Output the [x, y] coordinate of the center of the cell containing the given text.  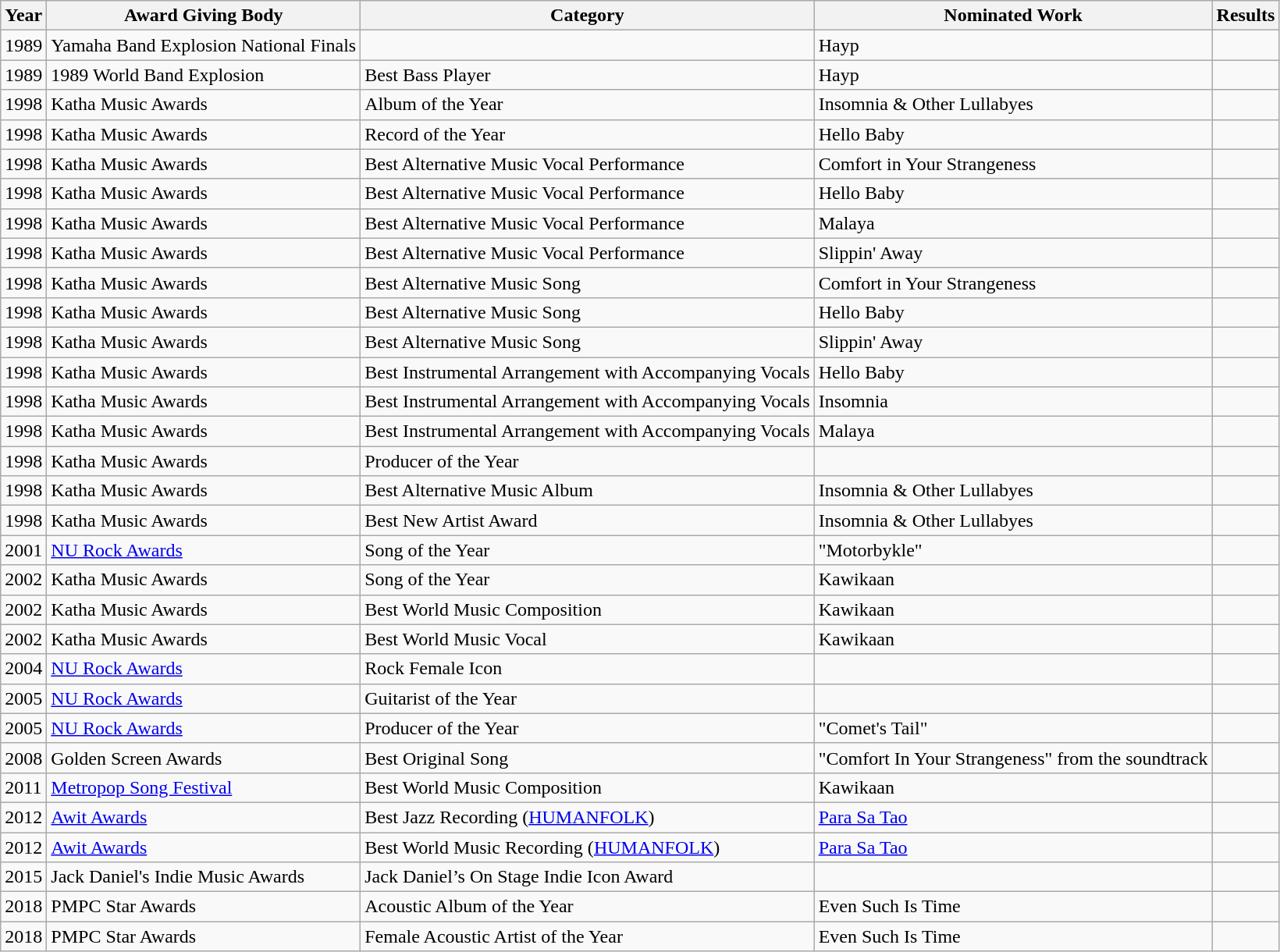
Album of the Year [587, 105]
2011 [23, 787]
Female Acoustic Artist of the Year [587, 936]
Award Giving Body [204, 16]
Insomnia [1013, 402]
2001 [23, 550]
2004 [23, 669]
Best Bass Player [587, 75]
Jack Daniel's Indie Music Awards [204, 877]
Best New Artist Award [587, 520]
Best Alternative Music Album [587, 491]
Rock Female Icon [587, 669]
Year [23, 16]
Best Original Song [587, 758]
"Motorbykle" [1013, 550]
Category [587, 16]
1989 World Band Explosion [204, 75]
Acoustic Album of the Year [587, 907]
Golden Screen Awards [204, 758]
Jack Daniel’s On Stage Indie Icon Award [587, 877]
Nominated Work [1013, 16]
Record of the Year [587, 134]
Best Jazz Recording (HUMANFOLK) [587, 817]
"Comet's Tail" [1013, 728]
Yamaha Band Explosion National Finals [204, 45]
Best World Music Recording (HUMANFOLK) [587, 847]
Metropop Song Festival [204, 787]
Guitarist of the Year [587, 698]
Best World Music Vocal [587, 639]
2008 [23, 758]
2015 [23, 877]
"Comfort In Your Strangeness" from the soundtrack [1013, 758]
Results [1246, 16]
